Scan for the cell matching the given text and deliver its [X, Y] coordinate at center. 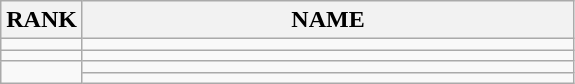
NAME [328, 20]
RANK [42, 20]
